Locate the cell with the specified text and output its [X, Y] center coordinate. 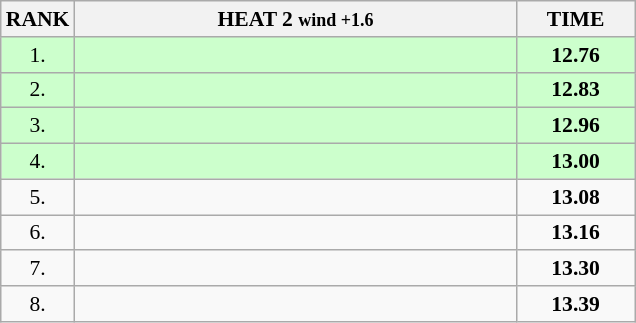
13.39 [576, 304]
5. [38, 197]
6. [38, 233]
1. [38, 55]
HEAT 2 wind +1.6 [295, 19]
13.30 [576, 269]
12.96 [576, 126]
TIME [576, 19]
4. [38, 162]
RANK [38, 19]
2. [38, 90]
3. [38, 126]
8. [38, 304]
13.00 [576, 162]
7. [38, 269]
13.16 [576, 233]
12.83 [576, 90]
12.76 [576, 55]
13.08 [576, 197]
